Output the (X, Y) coordinate of the center of the cell containing the given text.  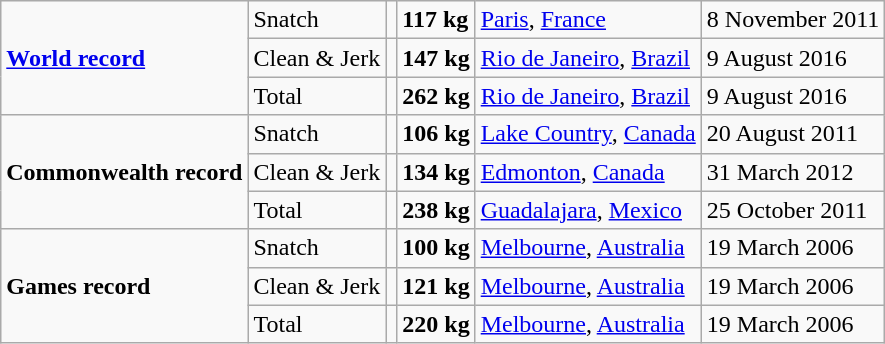
8 November 2011 (792, 20)
Commonwealth record (124, 172)
121 kg (436, 286)
Lake Country, Canada (588, 134)
Guadalajara, Mexico (588, 210)
World record (124, 58)
Paris, France (588, 20)
220 kg (436, 324)
25 October 2011 (792, 210)
262 kg (436, 96)
147 kg (436, 58)
Edmonton, Canada (588, 172)
31 March 2012 (792, 172)
238 kg (436, 210)
134 kg (436, 172)
106 kg (436, 134)
117 kg (436, 20)
Games record (124, 286)
100 kg (436, 248)
20 August 2011 (792, 134)
